Pinpoint the cell where the given text exists, returning its [x, y] midpoint coordinate. 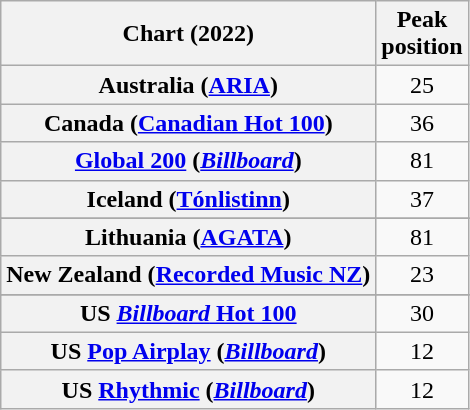
Global 200 (Billboard) [188, 161]
Chart (2022) [188, 34]
US Rhythmic (Billboard) [188, 389]
36 [422, 123]
Lithuania (AGATA) [188, 237]
Peakposition [422, 34]
23 [422, 275]
25 [422, 85]
Iceland (Tónlistinn) [188, 199]
30 [422, 313]
Canada (Canadian Hot 100) [188, 123]
New Zealand (Recorded Music NZ) [188, 275]
Australia (ARIA) [188, 85]
US Pop Airplay (Billboard) [188, 351]
US Billboard Hot 100 [188, 313]
37 [422, 199]
